Find where the given text appears and provide that cell's center as (x, y) coordinate. 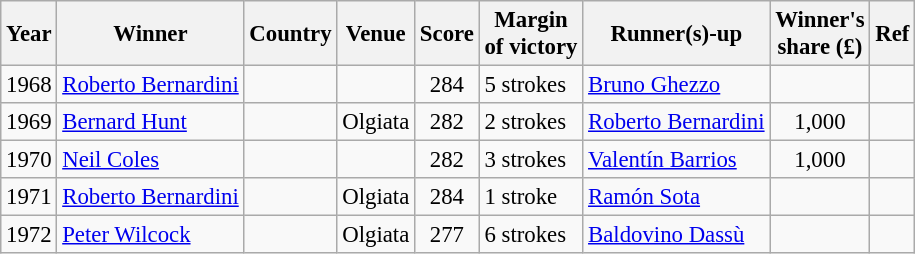
Country (290, 34)
1 stroke (531, 197)
Winner'sshare (£) (820, 34)
Neil Coles (150, 160)
1972 (29, 235)
Marginof victory (531, 34)
Baldovino Dassù (676, 235)
Valentín Barrios (676, 160)
1971 (29, 197)
Peter Wilcock (150, 235)
Bernard Hunt (150, 122)
Year (29, 34)
Score (448, 34)
277 (448, 235)
1968 (29, 85)
6 strokes (531, 235)
Venue (376, 34)
3 strokes (531, 160)
2 strokes (531, 122)
5 strokes (531, 85)
Ref (892, 34)
Bruno Ghezzo (676, 85)
Winner (150, 34)
Ramón Sota (676, 197)
Runner(s)-up (676, 34)
1969 (29, 122)
1970 (29, 160)
